Search for the cell housing the specified text and yield its [x, y] center coordinate. 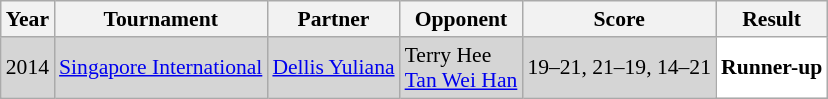
Singapore International [160, 68]
Opponent [462, 19]
Year [28, 19]
Tournament [160, 19]
2014 [28, 68]
19–21, 21–19, 14–21 [619, 68]
Score [619, 19]
Runner-up [772, 68]
Terry Hee Tan Wei Han [462, 68]
Partner [333, 19]
Result [772, 19]
Dellis Yuliana [333, 68]
